Detect which cell encompasses the target text, then output its (x, y) center coordinate. 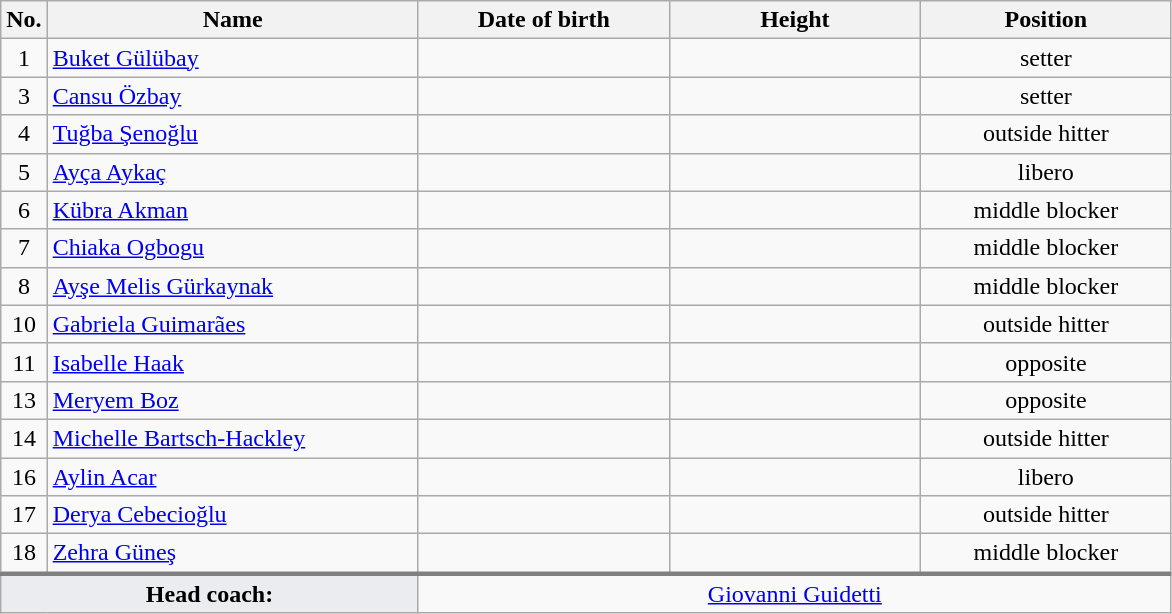
17 (24, 515)
6 (24, 210)
Date of birth (544, 20)
Tuğba Şenoğlu (232, 134)
Name (232, 20)
Kübra Akman (232, 210)
No. (24, 20)
5 (24, 172)
Derya Cebecioğlu (232, 515)
11 (24, 362)
16 (24, 477)
Height (794, 20)
Isabelle Haak (232, 362)
Ayça Aykaç (232, 172)
14 (24, 438)
10 (24, 324)
18 (24, 554)
Ayşe Melis Gürkaynak (232, 286)
Aylin Acar (232, 477)
8 (24, 286)
1 (24, 58)
Cansu Özbay (232, 96)
7 (24, 248)
13 (24, 400)
Michelle Bartsch-Hackley (232, 438)
3 (24, 96)
Meryem Boz (232, 400)
Position (1046, 20)
Chiaka Ogbogu (232, 248)
Gabriela Guimarães (232, 324)
Giovanni Guidetti (794, 593)
Buket Gülübay (232, 58)
4 (24, 134)
Zehra Güneş (232, 554)
Head coach: (210, 593)
